Extract the [x, y] coordinate from the center of the cell holding the provided text.  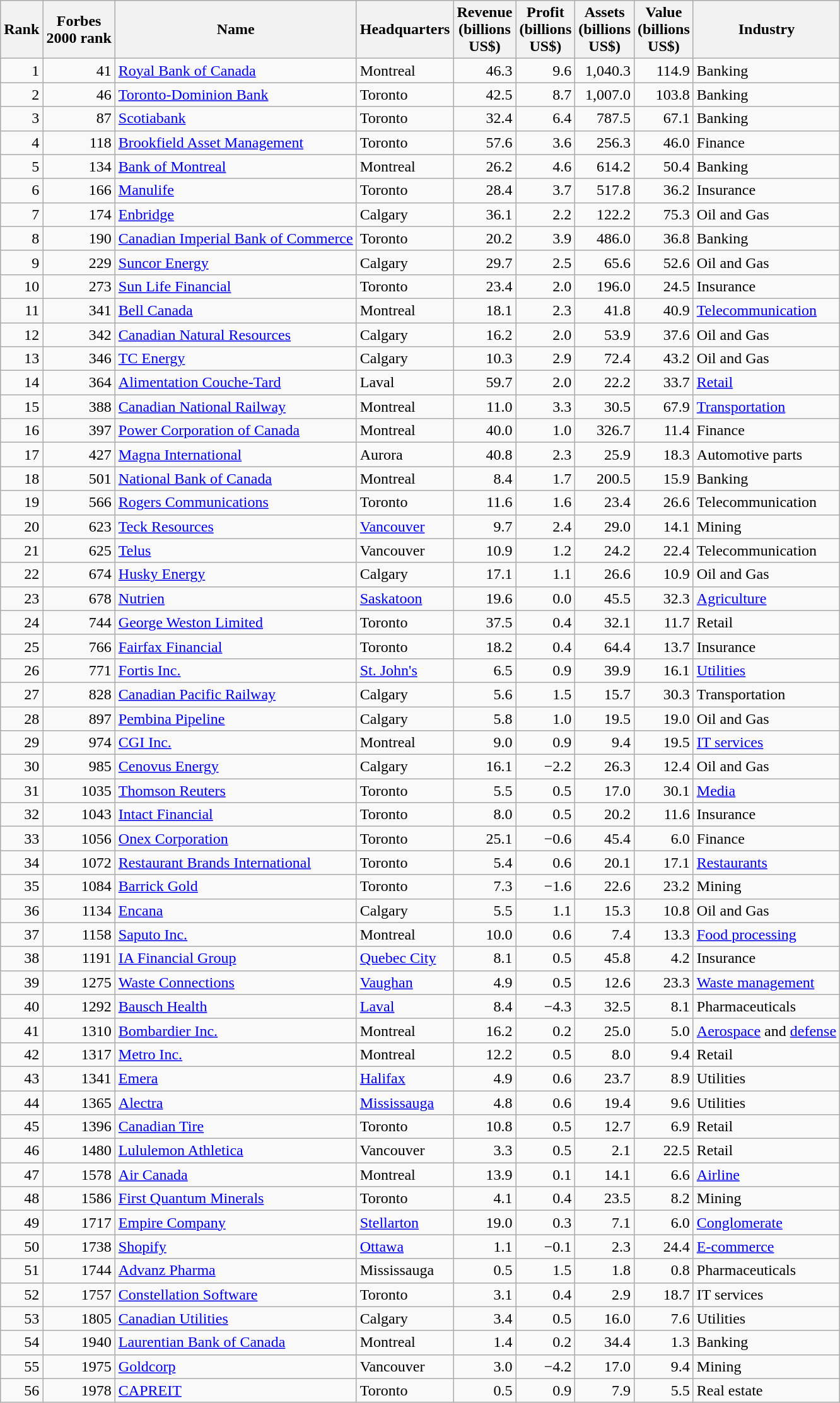
623 [79, 527]
Onex Corporation [236, 839]
Manulife [236, 190]
Bank of Montreal [236, 166]
25.1 [484, 839]
12.6 [605, 982]
30.5 [605, 407]
3 [21, 119]
33 [21, 839]
49 [21, 1223]
Stellarton [405, 1223]
15.9 [664, 479]
15.3 [605, 911]
23 [21, 598]
13.3 [664, 934]
Metro Inc. [236, 1054]
3.0 [484, 1366]
24.2 [605, 550]
17 [21, 455]
40.0 [484, 431]
54 [21, 1342]
1978 [79, 1390]
13 [21, 359]
14 [21, 383]
87 [79, 119]
0.0 [545, 598]
11.4 [664, 431]
42.5 [484, 95]
26 [21, 670]
Restaurant Brands International [236, 863]
8.7 [545, 95]
CAPREIT [236, 1390]
36.2 [664, 190]
24 [21, 622]
1396 [79, 1127]
32 [21, 815]
E-commerce [766, 1247]
388 [79, 407]
897 [79, 718]
40.9 [664, 310]
Enbridge [236, 214]
50 [21, 1247]
Shopify [236, 1247]
St. John's [405, 670]
IA Financial Group [236, 958]
625 [79, 550]
1.8 [605, 1271]
40 [21, 1006]
Husky Energy [236, 574]
22.6 [605, 887]
103.8 [664, 95]
1717 [79, 1223]
23.5 [605, 1199]
20.1 [605, 863]
Empire Company [236, 1223]
1757 [79, 1295]
28 [21, 718]
36.8 [664, 238]
Rogers Communications [236, 503]
32.3 [664, 598]
−2.2 [545, 767]
25 [21, 646]
1805 [79, 1319]
25.0 [605, 1030]
Conglomerate [766, 1223]
Bausch Health [236, 1006]
TC Energy [236, 359]
1191 [79, 958]
Magna International [236, 455]
18.2 [484, 646]
11.0 [484, 407]
6.6 [664, 1175]
Alectra [236, 1103]
5.0 [664, 1030]
25.9 [605, 455]
Media [766, 791]
7.4 [605, 934]
37.6 [664, 335]
44 [21, 1103]
75.3 [664, 214]
5.4 [484, 863]
31 [21, 791]
Rank [21, 30]
0.1 [545, 1175]
Automotive parts [766, 455]
10.3 [484, 359]
1.3 [664, 1342]
1043 [79, 815]
Forbes 2000 rank [79, 30]
256.3 [605, 143]
20 [21, 527]
8.9 [664, 1078]
Scotiabank [236, 119]
33.7 [664, 383]
23.7 [605, 1078]
7.1 [605, 1223]
1341 [79, 1078]
Alimentation Couche-Tard [236, 383]
828 [79, 694]
2.4 [545, 527]
55 [21, 1366]
1975 [79, 1366]
Bell Canada [236, 310]
Quebec City [405, 958]
985 [79, 767]
566 [79, 503]
0.3 [545, 1223]
36.1 [484, 214]
9.0 [484, 743]
273 [79, 286]
27 [21, 694]
Aurora [405, 455]
134 [79, 166]
42 [21, 1054]
Constellation Software [236, 1295]
39 [21, 982]
1317 [79, 1054]
9 [21, 262]
4.1 [484, 1199]
Real estate [766, 1390]
53.9 [605, 335]
7.3 [484, 887]
45.8 [605, 958]
23.2 [664, 887]
12.4 [664, 767]
Power Corporation of Canada [236, 431]
5 [21, 166]
22 [21, 574]
Waste management [766, 982]
40.8 [484, 455]
29.7 [484, 262]
39.9 [605, 670]
11.7 [664, 622]
1.2 [545, 550]
Air Canada [236, 1175]
Halifax [405, 1078]
Value(billions US$) [664, 30]
−0.6 [545, 839]
771 [79, 670]
26.3 [605, 767]
1578 [79, 1175]
4.6 [545, 166]
1158 [79, 934]
30 [21, 767]
4.2 [664, 958]
114.9 [664, 71]
32.5 [605, 1006]
2 [21, 95]
744 [79, 622]
Industry [766, 30]
51 [21, 1271]
1480 [79, 1151]
1275 [79, 982]
50.4 [664, 166]
674 [79, 574]
Saputo Inc. [236, 934]
397 [79, 431]
1310 [79, 1030]
9.7 [484, 527]
15 [21, 407]
3.9 [545, 238]
3.4 [484, 1319]
45.4 [605, 839]
Agriculture [766, 598]
1.7 [545, 479]
2.5 [545, 262]
122.2 [605, 214]
Brookfield Asset Management [236, 143]
Suncor Energy [236, 262]
35 [21, 887]
118 [79, 143]
Food processing [766, 934]
1738 [79, 1247]
32.4 [484, 119]
974 [79, 743]
Advanz Pharma [236, 1271]
56 [21, 1390]
29.0 [605, 527]
Intact Financial [236, 815]
Revenue(billions US$) [484, 30]
8.2 [664, 1199]
Headquarters [405, 30]
6.4 [545, 119]
Thomson Reuters [236, 791]
12 [21, 335]
18.1 [484, 310]
1134 [79, 911]
229 [79, 262]
28.4 [484, 190]
67.1 [664, 119]
11 [21, 310]
30.3 [664, 694]
CGI Inc. [236, 743]
24.5 [664, 286]
766 [79, 646]
7 [21, 214]
Saskatoon [405, 598]
36 [21, 911]
15.7 [605, 694]
34.4 [605, 1342]
787.5 [605, 119]
3.6 [545, 143]
Canadian National Railway [236, 407]
4.8 [484, 1103]
Aerospace and defense [766, 1030]
30.1 [664, 791]
National Bank of Canada [236, 479]
Canadian Pacific Railway [236, 694]
22.5 [664, 1151]
1586 [79, 1199]
47 [21, 1175]
37 [21, 934]
Pembina Pipeline [236, 718]
1940 [79, 1342]
64.4 [605, 646]
6 [21, 190]
Fairfax Financial [236, 646]
Canadian Tire [236, 1127]
5.8 [484, 718]
Canadian Natural Resources [236, 335]
−4.3 [545, 1006]
2.1 [605, 1151]
1035 [79, 791]
52.6 [664, 262]
Telus [236, 550]
19.4 [605, 1103]
1 [21, 71]
1365 [79, 1103]
Profit(billions US$) [545, 30]
32.1 [605, 622]
364 [79, 383]
10 [21, 286]
1,040.3 [605, 71]
29 [21, 743]
166 [79, 190]
346 [79, 359]
22.2 [605, 383]
26.2 [484, 166]
6.5 [484, 670]
48 [21, 1199]
Waste Connections [236, 982]
34 [21, 863]
Airline [766, 1175]
1,007.0 [605, 95]
Barrick Gold [236, 887]
5.6 [484, 694]
614.2 [605, 166]
45.5 [605, 598]
1072 [79, 863]
45 [21, 1127]
13.7 [664, 646]
16 [21, 431]
1.4 [484, 1342]
59.7 [484, 383]
341 [79, 310]
Sun Life Financial [236, 286]
678 [79, 598]
46.3 [484, 71]
6.9 [664, 1127]
196.0 [605, 286]
Assets(billions US$) [605, 30]
18.3 [664, 455]
7.6 [664, 1319]
57.6 [484, 143]
41.8 [605, 310]
1292 [79, 1006]
0.8 [664, 1271]
Royal Bank of Canada [236, 71]
24.4 [664, 1247]
19.6 [484, 598]
517.8 [605, 190]
67.9 [664, 407]
326.7 [605, 431]
Toronto-Dominion Bank [236, 95]
501 [79, 479]
3.1 [484, 1295]
Name [236, 30]
13.9 [484, 1175]
43 [21, 1078]
19 [21, 503]
First Quantum Minerals [236, 1199]
190 [79, 238]
174 [79, 214]
21 [21, 550]
Lululemon Athletica [236, 1151]
−0.1 [545, 1247]
1744 [79, 1271]
Vaughan [405, 982]
4 [21, 143]
Emera [236, 1078]
37.5 [484, 622]
2.2 [545, 214]
23.3 [664, 982]
Ottawa [405, 1247]
16.0 [605, 1319]
10.0 [484, 934]
12.7 [605, 1127]
Restaurants [766, 863]
Canadian Imperial Bank of Commerce [236, 238]
53 [21, 1319]
7.9 [605, 1390]
Nutrien [236, 598]
Laurentian Bank of Canada [236, 1342]
43.2 [664, 359]
Canadian Utilities [236, 1319]
8 [21, 238]
65.6 [605, 262]
72.4 [605, 359]
3.7 [545, 190]
342 [79, 335]
38 [21, 958]
486.0 [605, 238]
18.7 [664, 1295]
12.2 [484, 1054]
George Weston Limited [236, 622]
Teck Resources [236, 527]
1056 [79, 839]
1084 [79, 887]
−4.2 [545, 1366]
Fortis Inc. [236, 670]
Cenovus Energy [236, 767]
52 [21, 1295]
1.6 [545, 503]
46.0 [664, 143]
22.4 [664, 550]
Bombardier Inc. [236, 1030]
200.5 [605, 479]
Encana [236, 911]
427 [79, 455]
18 [21, 479]
Goldcorp [236, 1366]
−1.6 [545, 887]
